For the text-containing cell, return its midpoint in (X, Y) coordinate format. 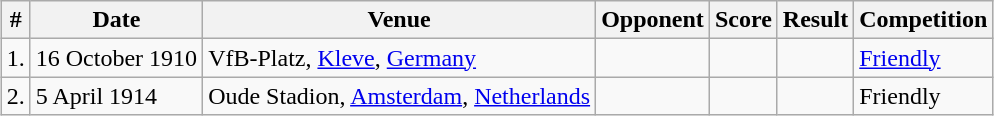
VfB-Platz, Kleve, Germany (400, 58)
Venue (400, 20)
Oude Stadion, Amsterdam, Netherlands (400, 96)
Date (116, 20)
1. (16, 58)
# (16, 20)
Result (815, 20)
2. (16, 96)
16 October 1910 (116, 58)
Opponent (653, 20)
Score (743, 20)
5 April 1914 (116, 96)
Competition (924, 20)
